Locate the cell with the specified text and output its (x, y) center coordinate. 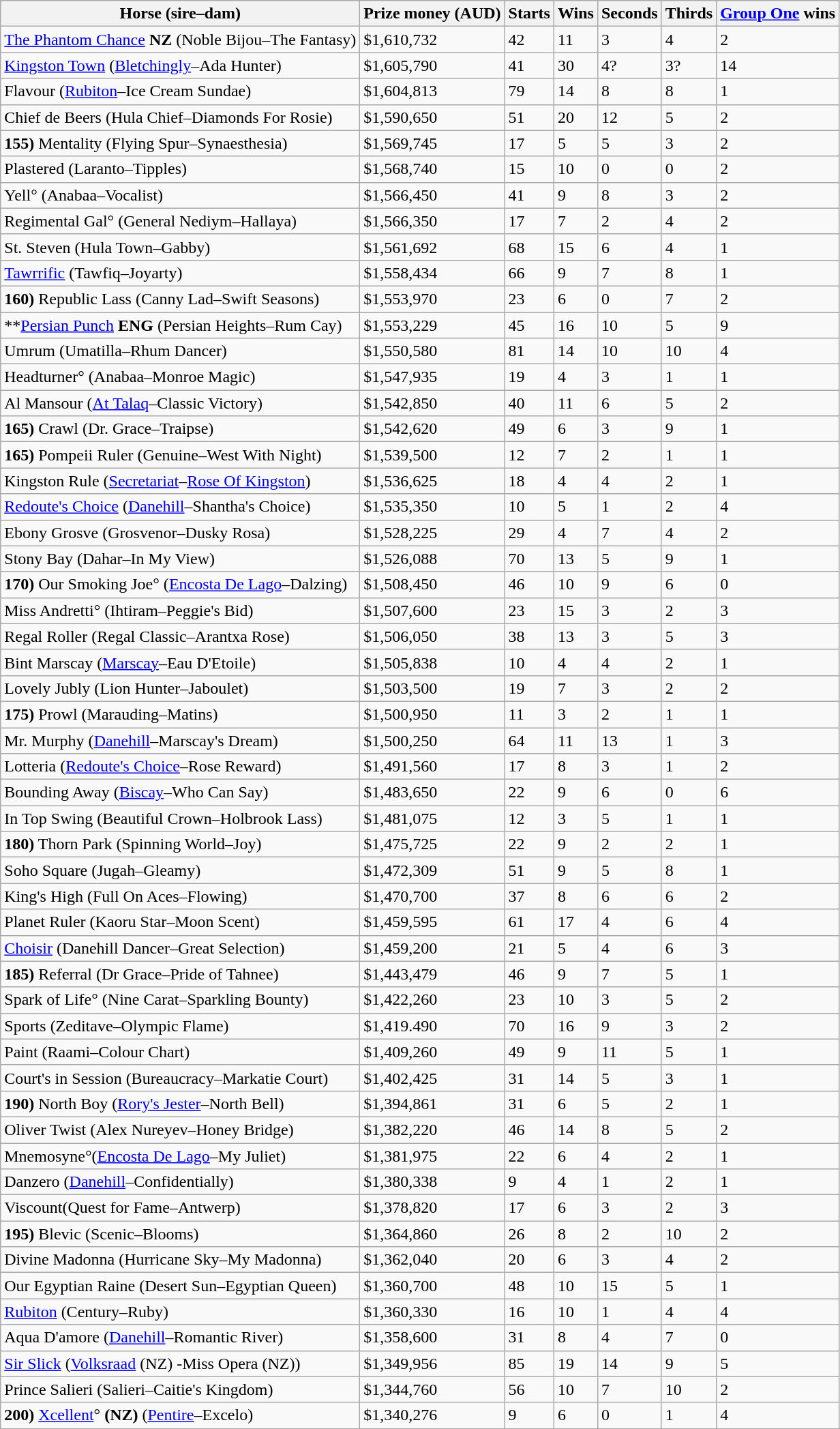
38 (529, 636)
Divine Madonna (Hurricane Sky–My Madonna) (180, 1260)
$1,360,330 (432, 1312)
Prize money (AUD) (432, 14)
Thirds (689, 14)
Aqua D'amore (Danehill–Romantic River) (180, 1338)
Oliver Twist (Alex Nureyev–Honey Bridge) (180, 1130)
185) Referral (Dr Grace–Pride of Tahnee) (180, 974)
175) Prowl (Marauding–Matins) (180, 714)
$1,539,500 (432, 455)
Soho Square (Jugah–Gleamy) (180, 870)
18 (529, 481)
Kingston Town (Bletchingly–Ada Hunter) (180, 65)
$1,409,260 (432, 1052)
$1,443,479 (432, 974)
Group One wins (778, 14)
$1,605,790 (432, 65)
$1,566,350 (432, 221)
$1,542,850 (432, 403)
Choisir (Danehill Dancer–Great Selection) (180, 948)
68 (529, 247)
160) Republic Lass (Canny Lad–Swift Seasons) (180, 299)
$1,483,650 (432, 793)
Sports (Zeditave–Olympic Flame) (180, 1026)
79 (529, 91)
$1,506,050 (432, 636)
Flavour (Rubiton–Ice Cream Sundae) (180, 91)
Mr. Murphy (Danehill–Marscay's Dream) (180, 740)
42 (529, 40)
$1,358,600 (432, 1338)
$1,561,692 (432, 247)
Umrum (Umatilla–Rhum Dancer) (180, 351)
$1,380,338 (432, 1182)
40 (529, 403)
200) Xcellent° (NZ) (Pentire–Excelo) (180, 1415)
$1,362,040 (432, 1260)
$1,566,450 (432, 195)
165) Crawl (Dr. Grace–Traipse) (180, 429)
$1,558,434 (432, 273)
29 (529, 533)
$1,382,220 (432, 1130)
3? (689, 65)
$1,550,580 (432, 351)
Redoute's Choice (Danehill–Shantha's Choice) (180, 507)
$1,364,860 (432, 1234)
$1,378,820 (432, 1208)
155) Mentality (Flying Spur–Synaesthesia) (180, 143)
$1,419.490 (432, 1026)
Rubiton (Century–Ruby) (180, 1312)
66 (529, 273)
64 (529, 740)
$1,500,950 (432, 714)
180) Thorn Park (Spinning World–Joy) (180, 844)
$1,422,260 (432, 1000)
$1,526,088 (432, 559)
The Phantom Chance NZ (Noble Bijou–The Fantasy) (180, 40)
$1,547,935 (432, 377)
61 (529, 922)
St. Steven (Hula Town–Gabby) (180, 247)
85 (529, 1364)
Danzero (Danehill–Confidentially) (180, 1182)
Lotteria (Redoute's Choice–Rose Reward) (180, 767)
Spark of Life° (Nine Carat–Sparkling Bounty) (180, 1000)
Miss Andretti° (Ihtiram–Peggie's Bid) (180, 610)
$1,535,350 (432, 507)
In Top Swing (Beautiful Crown–Holbrook Lass) (180, 819)
$1,349,956 (432, 1364)
Regal Roller (Regal Classic–Arantxa Rose) (180, 636)
$1,568,740 (432, 169)
Horse (sire–dam) (180, 14)
$1,553,970 (432, 299)
$1,340,276 (432, 1415)
Prince Salieri (Salieri–Caitie's Kingdom) (180, 1389)
21 (529, 948)
$1,491,560 (432, 767)
$1,470,700 (432, 896)
$1,590,650 (432, 117)
Court's in Session (Bureaucracy–Markatie Court) (180, 1078)
$1,381,975 (432, 1156)
Kingston Rule (Secretariat–Rose Of Kingston) (180, 481)
$1,344,760 (432, 1389)
Starts (529, 14)
$1,475,725 (432, 844)
45 (529, 325)
$1,505,838 (432, 662)
Yell° (Anabaa–Vocalist) (180, 195)
$1,459,595 (432, 922)
Ebony Grosve (Grosvenor–Dusky Rosa) (180, 533)
Paint (Raami–Colour Chart) (180, 1052)
Lovely Jubly (Lion Hunter–Jaboulet) (180, 688)
$1,508,450 (432, 585)
Our Egyptian Raine (Desert Sun–Egyptian Queen) (180, 1286)
Stony Bay (Dahar–In My View) (180, 559)
$1,503,500 (432, 688)
Seconds (629, 14)
$1,402,425 (432, 1078)
48 (529, 1286)
4? (629, 65)
$1,472,309 (432, 870)
190) North Boy (Rory's Jester–North Bell) (180, 1104)
$1,569,745 (432, 143)
170) Our Smoking Joe° (Encosta De Lago–Dalzing) (180, 585)
Planet Ruler (Kaoru Star–Moon Scent) (180, 922)
Chief de Beers (Hula Chief–Diamonds For Rosie) (180, 117)
Viscount(Quest for Fame–Antwerp) (180, 1208)
Bounding Away (Biscay–Who Can Say) (180, 793)
**Persian Punch ENG (Persian Heights–Rum Cay) (180, 325)
Tawrrific (Tawfiq–Joyarty) (180, 273)
$1,610,732 (432, 40)
Plastered (Laranto–Tipples) (180, 169)
$1,528,225 (432, 533)
Regimental Gal° (General Nediym–Hallaya) (180, 221)
Sir Slick (Volksraad (NZ) -Miss Opera (NZ)) (180, 1364)
$1,360,700 (432, 1286)
$1,481,075 (432, 819)
195) Blevic (Scenic–Blooms) (180, 1234)
$1,604,813 (432, 91)
$1,507,600 (432, 610)
81 (529, 351)
26 (529, 1234)
Mnemosyne°(Encosta De Lago–My Juliet) (180, 1156)
56 (529, 1389)
$1,500,250 (432, 740)
$1,394,861 (432, 1104)
Wins (575, 14)
Headturner° (Anabaa–Monroe Magic) (180, 377)
37 (529, 896)
$1,459,200 (432, 948)
$1,536,625 (432, 481)
165) Pompeii Ruler (Genuine–West With Night) (180, 455)
$1,553,229 (432, 325)
Al Mansour (At Talaq–Classic Victory) (180, 403)
Bint Marscay (Marscay–Eau D'Etoile) (180, 662)
30 (575, 65)
$1,542,620 (432, 429)
King's High (Full On Aces–Flowing) (180, 896)
